Detect which cell encompasses the target text, then output its [X, Y] center coordinate. 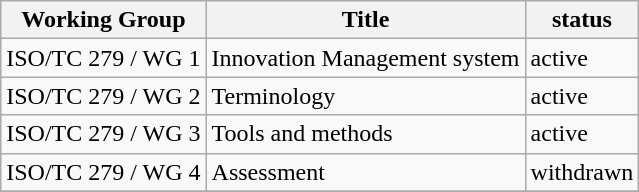
ISO/TC 279 / WG 2 [104, 96]
status [582, 20]
Innovation Management system [366, 58]
withdrawn [582, 172]
Title [366, 20]
Terminology [366, 96]
Tools and methods [366, 134]
Assessment [366, 172]
ISO/TC 279 / WG 4 [104, 172]
ISO/TC 279 / WG 1 [104, 58]
Working Group [104, 20]
ISO/TC 279 / WG 3 [104, 134]
